Output the (X, Y) coordinate of the center of the cell containing the given text.  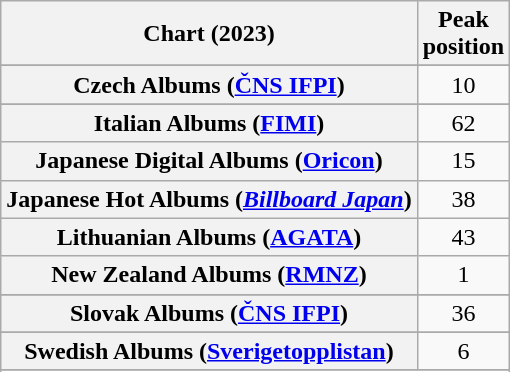
43 (463, 237)
Lithuanian Albums (AGATA) (209, 237)
Japanese Digital Albums (Oricon) (209, 161)
6 (463, 351)
Italian Albums (FIMI) (209, 123)
New Zealand Albums (RMNZ) (209, 275)
Slovak Albums (ČNS IFPI) (209, 313)
10 (463, 85)
Swedish Albums (Sverigetopplistan) (209, 351)
62 (463, 123)
Japanese Hot Albums (Billboard Japan) (209, 199)
Chart (2023) (209, 34)
Czech Albums (ČNS IFPI) (209, 85)
1 (463, 275)
Peakposition (463, 34)
38 (463, 199)
36 (463, 313)
15 (463, 161)
